Capture the cell that displays the provided text and extract its [x, y] central coordinate. 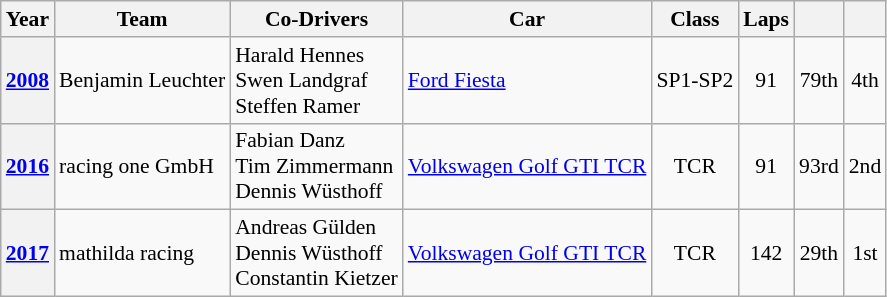
1st [866, 254]
93rd [819, 166]
Laps [766, 19]
2008 [28, 80]
2nd [866, 166]
Team [142, 19]
Car [528, 19]
Benjamin Leuchter [142, 80]
Fabian Danz Tim Zimmermann Dennis Wüsthoff [316, 166]
Year [28, 19]
2016 [28, 166]
SP1-SP2 [694, 80]
142 [766, 254]
Class [694, 19]
Andreas Gülden Dennis Wüsthoff Constantin Kietzer [316, 254]
Harald Hennes Swen Landgraf Steffen Ramer [316, 80]
Ford Fiesta [528, 80]
29th [819, 254]
79th [819, 80]
racing one GmbH [142, 166]
Co-Drivers [316, 19]
2017 [28, 254]
4th [866, 80]
mathilda racing [142, 254]
